Determine the (x, y) coordinate at the center of the cell enclosing the given text.  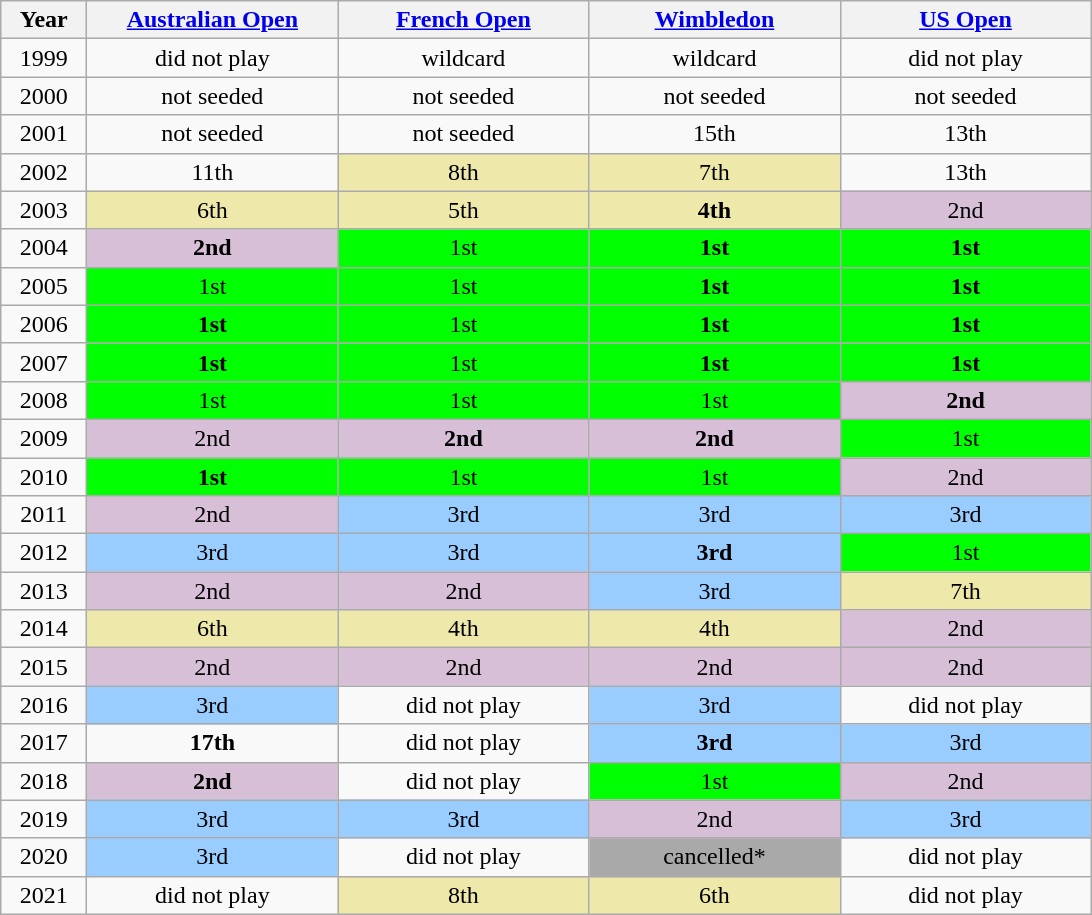
2006 (44, 324)
5th (464, 210)
Year (44, 20)
2021 (44, 895)
2005 (44, 286)
2011 (44, 515)
2001 (44, 134)
15th (714, 134)
2003 (44, 210)
2004 (44, 248)
cancelled* (714, 857)
2009 (44, 438)
2017 (44, 743)
1999 (44, 58)
2007 (44, 362)
2013 (44, 591)
French Open (464, 20)
Wimbledon (714, 20)
Australian Open (212, 20)
2002 (44, 172)
2019 (44, 819)
2018 (44, 781)
2012 (44, 553)
US Open (966, 20)
17th (212, 743)
2010 (44, 477)
11th (212, 172)
2000 (44, 96)
2008 (44, 400)
2014 (44, 629)
2015 (44, 667)
2016 (44, 705)
2020 (44, 857)
